Detect which cell encompasses the target text, then output its (X, Y) center coordinate. 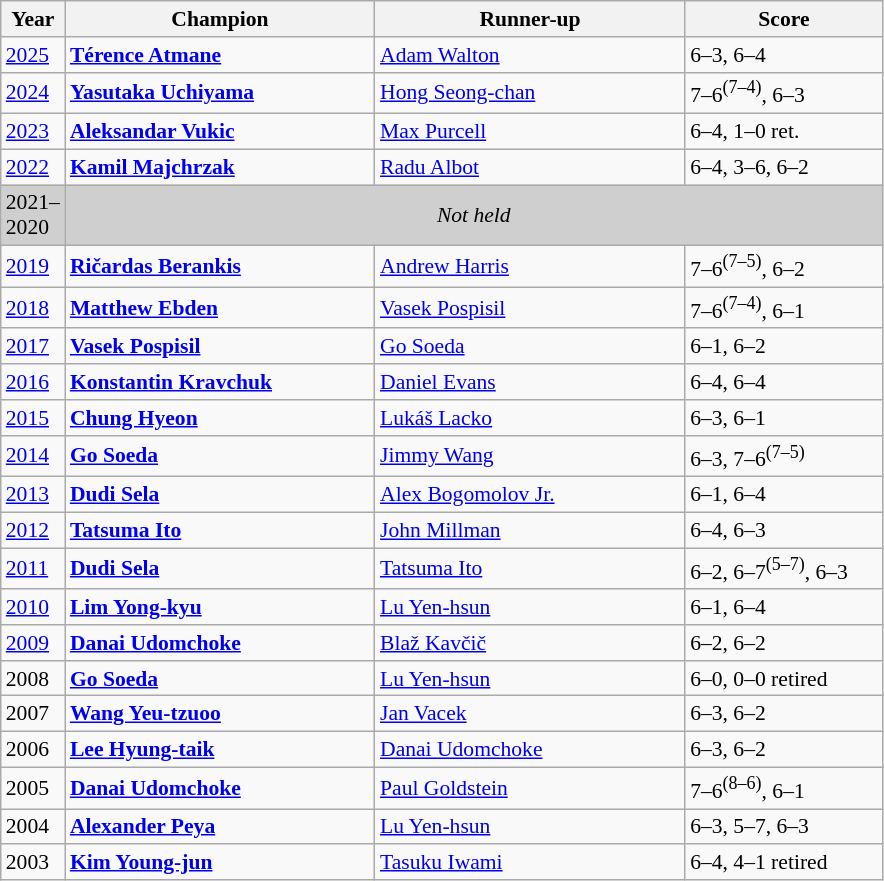
Alexander Peya (220, 827)
2005 (33, 788)
2016 (33, 382)
2003 (33, 863)
Jimmy Wang (530, 456)
Jan Vacek (530, 714)
7–6(7–5), 6–2 (784, 266)
Not held (474, 216)
2024 (33, 92)
6–4, 4–1 retired (784, 863)
6–1, 6–2 (784, 347)
Lukáš Lacko (530, 418)
Daniel Evans (530, 382)
2011 (33, 568)
2010 (33, 607)
Térence Atmane (220, 55)
2009 (33, 643)
2007 (33, 714)
2017 (33, 347)
Lee Hyung-taik (220, 750)
Score (784, 19)
2015 (33, 418)
6–4, 6–3 (784, 531)
7–6(7–4), 6–1 (784, 308)
Champion (220, 19)
Radu Albot (530, 167)
Ričardas Berankis (220, 266)
6–3, 6–4 (784, 55)
Adam Walton (530, 55)
Runner-up (530, 19)
6–3, 6–1 (784, 418)
John Millman (530, 531)
2012 (33, 531)
2008 (33, 679)
Aleksandar Vukic (220, 132)
7–6(7–4), 6–3 (784, 92)
Matthew Ebden (220, 308)
Alex Bogomolov Jr. (530, 495)
6–4, 3–6, 6–2 (784, 167)
6–2, 6–2 (784, 643)
Wang Yeu-tzuoo (220, 714)
2018 (33, 308)
6–2, 6–7(5–7), 6–3 (784, 568)
Year (33, 19)
2006 (33, 750)
Blaž Kavčič (530, 643)
Kim Young-jun (220, 863)
6–0, 0–0 retired (784, 679)
Yasutaka Uchiyama (220, 92)
7–6(8–6), 6–1 (784, 788)
Max Purcell (530, 132)
2023 (33, 132)
6–3, 7–6(7–5) (784, 456)
2022 (33, 167)
Tasuku Iwami (530, 863)
6–4, 1–0 ret. (784, 132)
Lim Yong-kyu (220, 607)
6–4, 6–4 (784, 382)
6–3, 5–7, 6–3 (784, 827)
Andrew Harris (530, 266)
2019 (33, 266)
2013 (33, 495)
2025 (33, 55)
2021–2020 (33, 216)
Konstantin Kravchuk (220, 382)
Paul Goldstein (530, 788)
Hong Seong-chan (530, 92)
Kamil Majchrzak (220, 167)
2004 (33, 827)
2014 (33, 456)
Chung Hyeon (220, 418)
